Identify which cell holds the provided text, then report its (X, Y) central coordinate. 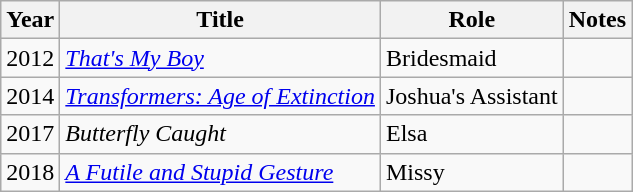
Elsa (472, 134)
2018 (30, 172)
Butterfly Caught (220, 134)
2012 (30, 58)
Role (472, 20)
Bridesmaid (472, 58)
Transformers: Age of Extinction (220, 96)
Joshua's Assistant (472, 96)
That's My Boy (220, 58)
Year (30, 20)
Title (220, 20)
2017 (30, 134)
Notes (597, 20)
2014 (30, 96)
Missy (472, 172)
A Futile and Stupid Gesture (220, 172)
